Return (x, y) of the center of cell containing provided text 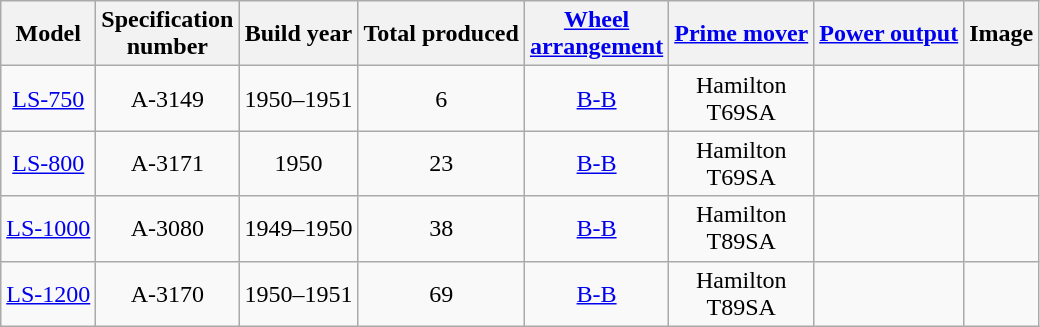
Power output (889, 34)
1949–1950 (298, 228)
23 (441, 164)
Image (1002, 34)
LS-1000 (48, 228)
Total produced (441, 34)
1950 (298, 164)
LS-1200 (48, 294)
A-3170 (168, 294)
Wheelarrangement (596, 34)
6 (441, 98)
A-3149 (168, 98)
69 (441, 294)
Model (48, 34)
LS-800 (48, 164)
Specificationnumber (168, 34)
38 (441, 228)
A-3171 (168, 164)
A-3080 (168, 228)
Build year (298, 34)
LS-750 (48, 98)
Prime mover (742, 34)
